Scan for the cell matching the given text and deliver its (X, Y) coordinate at center. 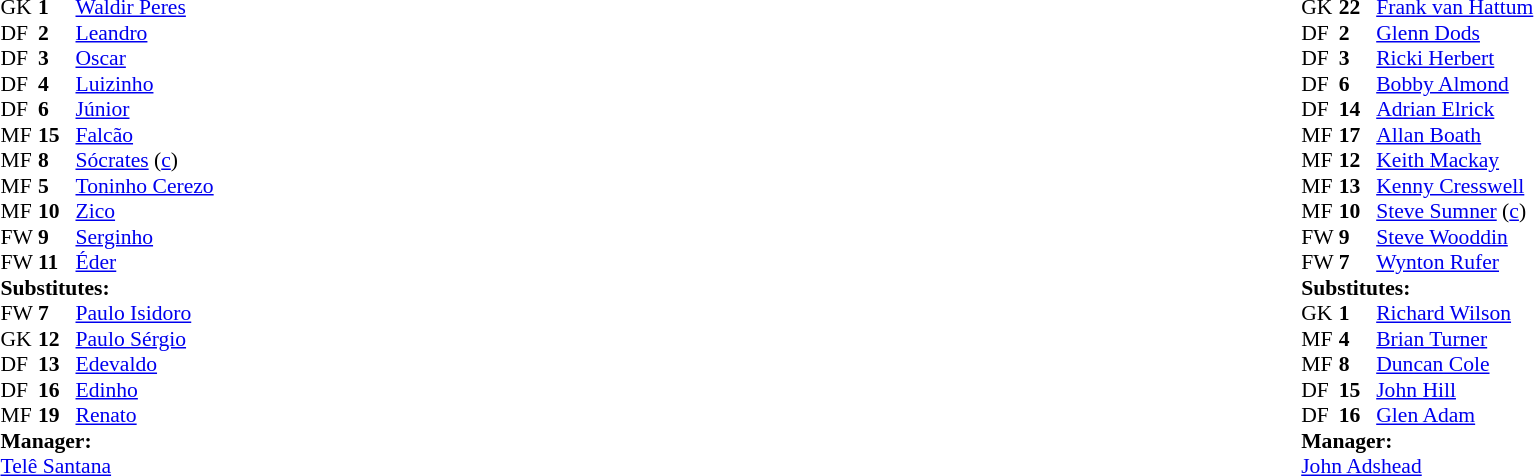
Zico (145, 211)
Éder (145, 263)
Ricki Herbert (1454, 59)
Falcão (145, 135)
Leandro (145, 33)
14 (1358, 109)
Renato (145, 415)
17 (1358, 135)
Duncan Cole (1454, 365)
Toninho Cerezo (145, 186)
Júnior (145, 109)
5 (57, 186)
Wynton Rufer (1454, 263)
Sócrates (c) (145, 161)
Edinho (145, 390)
Glen Adam (1454, 415)
Oscar (145, 59)
Paulo Sérgio (145, 339)
Richard Wilson (1454, 313)
11 (57, 263)
Serginho (145, 237)
Edevaldo (145, 365)
Luizinho (145, 84)
Adrian Elrick (1454, 109)
1 (1358, 313)
Kenny Cresswell (1454, 186)
Steve Wooddin (1454, 237)
Allan Boath (1454, 135)
Glenn Dods (1454, 33)
John Hill (1454, 390)
Bobby Almond (1454, 84)
Paulo Isidoro (145, 313)
Brian Turner (1454, 339)
Steve Sumner (c) (1454, 211)
Keith Mackay (1454, 161)
19 (57, 415)
